For the text-containing cell, return its midpoint in [X, Y] coordinate format. 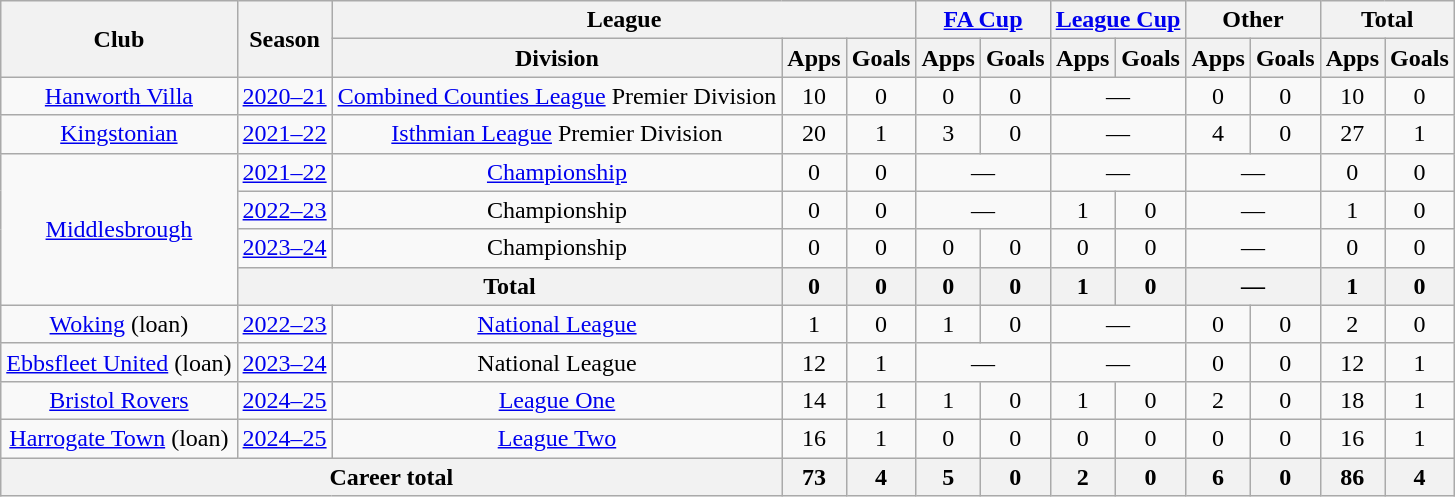
Middlesbrough [119, 229]
2020–21 [284, 96]
5 [948, 477]
27 [1352, 134]
Season [284, 39]
Division [557, 58]
Club [119, 39]
Bristol Rovers [119, 400]
Woking (loan) [119, 324]
3 [948, 134]
League Two [557, 438]
Hanworth Villa [119, 96]
League Cup [1118, 20]
14 [814, 400]
League [624, 20]
League One [557, 400]
Harrogate Town (loan) [119, 438]
18 [1352, 400]
Career total [392, 477]
73 [814, 477]
20 [814, 134]
Isthmian League Premier Division [557, 134]
Kingstonian [119, 134]
6 [1218, 477]
Combined Counties League Premier Division [557, 96]
Other [1253, 20]
FA Cup [983, 20]
Ebbsfleet United (loan) [119, 362]
86 [1352, 477]
